Find where the given text appears and provide that cell's center as [X, Y] coordinate. 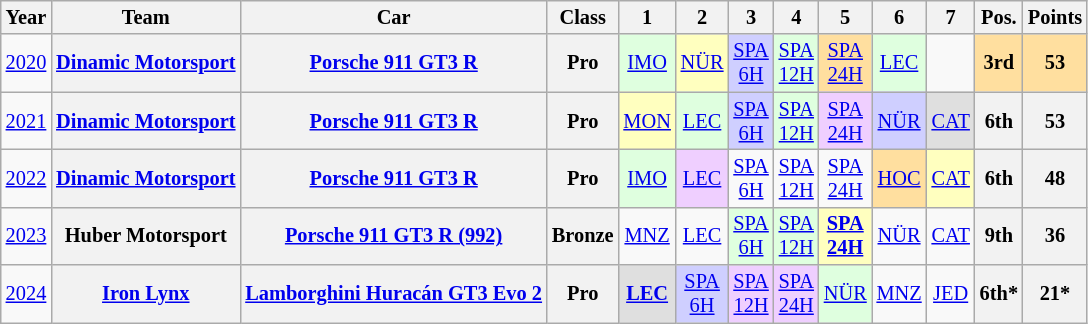
36 [1055, 236]
2020 [26, 63]
21* [1055, 294]
7 [951, 17]
Class [583, 17]
5 [846, 17]
Pos. [999, 17]
JED [951, 294]
48 [1055, 178]
2024 [26, 294]
2022 [26, 178]
3 [750, 17]
Points [1055, 17]
2 [702, 17]
2021 [26, 121]
Iron Lynx [146, 294]
3rd [999, 63]
6th* [999, 294]
2023 [26, 236]
9th [999, 236]
Bronze [583, 236]
Car [394, 17]
4 [796, 17]
Team [146, 17]
HOC [900, 178]
6 [900, 17]
Year [26, 17]
Huber Motorsport [146, 236]
1 [646, 17]
Porsche 911 GT3 R (992) [394, 236]
MON [646, 121]
Lamborghini Huracán GT3 Evo 2 [394, 294]
